Locate the cell with the specified text and output its (X, Y) center coordinate. 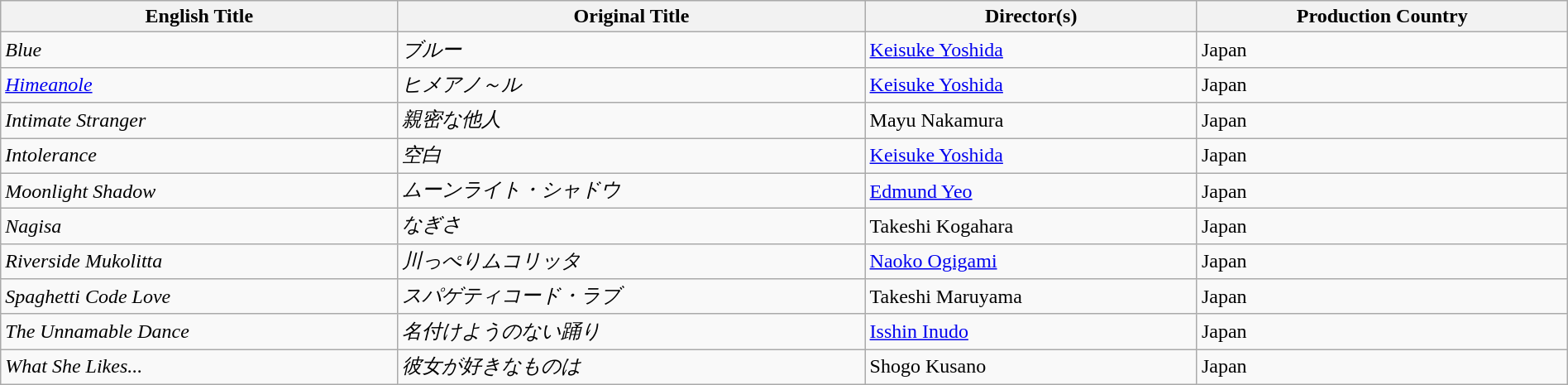
What She Likes... (199, 368)
Himeanole (199, 84)
Intimate Stranger (199, 121)
Director(s) (1030, 17)
Takeshi Kogahara (1030, 227)
The Unnamable Dance (199, 331)
Intolerance (199, 156)
川っぺりムコリッタ (632, 262)
Riverside Mukolitta (199, 262)
名付けようのない踊り (632, 331)
親密な他人 (632, 121)
空白 (632, 156)
Isshin Inudo (1030, 331)
Mayu Nakamura (1030, 121)
ブルー (632, 50)
ヒメアノ～ル (632, 84)
Takeshi Maruyama (1030, 296)
Spaghetti Code Love (199, 296)
Naoko Ogigami (1030, 262)
ムーンライト・シャドウ (632, 190)
Nagisa (199, 227)
Shogo Kusano (1030, 368)
Moonlight Shadow (199, 190)
彼女が好きなものは (632, 368)
Blue (199, 50)
English Title (199, 17)
Edmund Yeo (1030, 190)
なぎさ (632, 227)
Production Country (1382, 17)
Original Title (632, 17)
スパゲティコード・ラブ (632, 296)
